From the cell containing the given text, extract its center point as [X, Y] coordinate. 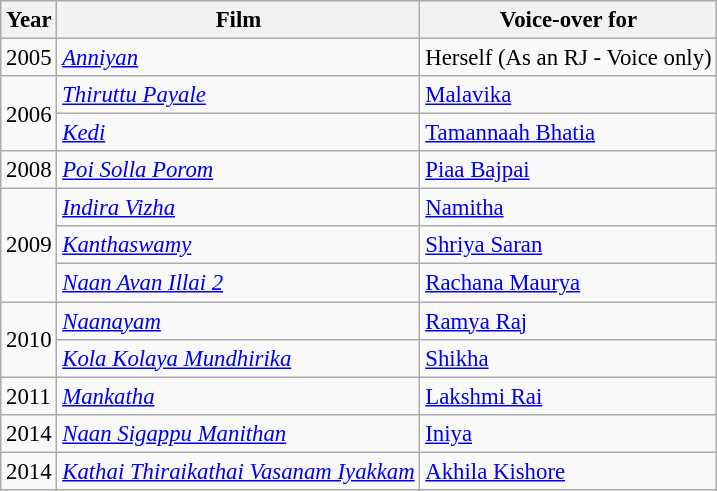
Tamannaah Bhatia [568, 133]
2006 [29, 114]
Malavika [568, 95]
2008 [29, 170]
2011 [29, 396]
Shriya Saran [568, 245]
2010 [29, 340]
Naanayam [238, 321]
Piaa Bajpai [568, 170]
Ramya Raj [568, 321]
Lakshmi Rai [568, 396]
Rachana Maurya [568, 283]
Film [238, 20]
Iniya [568, 433]
Naan Sigappu Manithan [238, 433]
Namitha [568, 208]
Thiruttu Payale [238, 95]
Kanthaswamy [238, 245]
Indira Vizha [238, 208]
Kedi [238, 133]
Anniyan [238, 58]
Herself (As an RJ - Voice only) [568, 58]
Kathai Thiraikathai Vasanam Iyakkam [238, 471]
2009 [29, 246]
Year [29, 20]
2005 [29, 58]
Akhila Kishore [568, 471]
Kola Kolaya Mundhirika [238, 358]
Mankatha [238, 396]
Shikha [568, 358]
Poi Solla Porom [238, 170]
Naan Avan Illai 2 [238, 283]
Voice-over for [568, 20]
